Capture the cell that displays the provided text and extract its [x, y] central coordinate. 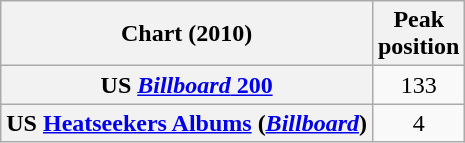
US Heatseekers Albums (Billboard) [187, 123]
US Billboard 200 [187, 85]
Chart (2010) [187, 34]
133 [418, 85]
Peakposition [418, 34]
4 [418, 123]
